From the cell containing the given text, extract its center point as (X, Y) coordinate. 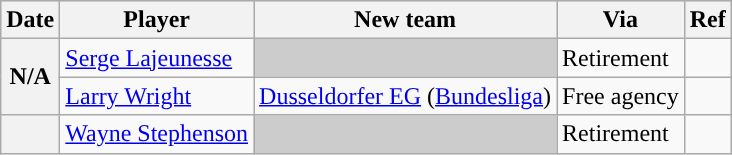
Serge Lajeunesse (157, 58)
Free agency (621, 96)
New team (406, 20)
Ref (708, 20)
Dusseldorfer EG (Bundesliga) (406, 96)
N/A (30, 77)
Via (621, 20)
Wayne Stephenson (157, 134)
Player (157, 20)
Date (30, 20)
Larry Wright (157, 96)
